For the text-containing cell, return its midpoint in [x, y] coordinate format. 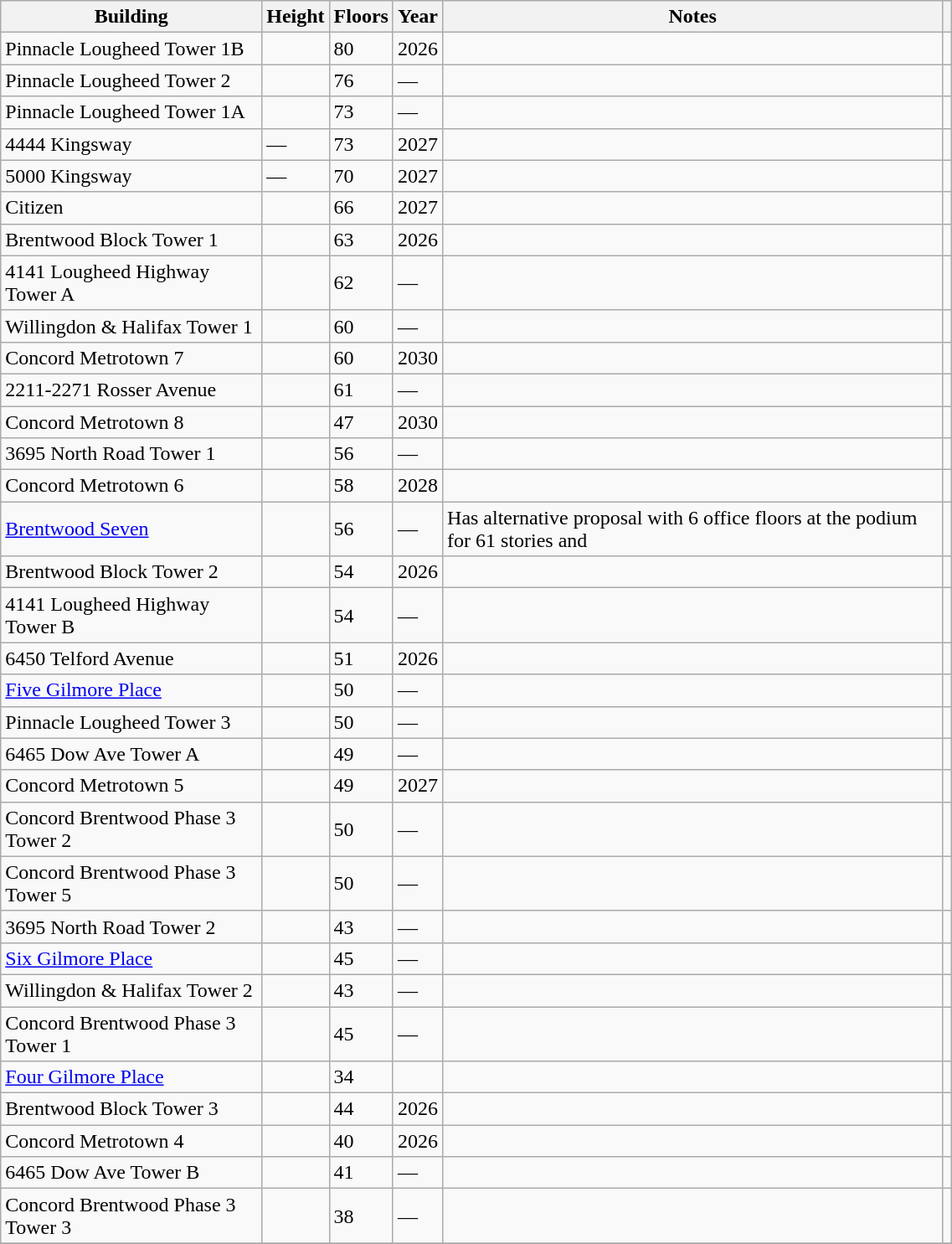
Willingdon & Halifax Tower 2 [131, 990]
3695 North Road Tower 2 [131, 927]
5000 Kingsway [131, 176]
34 [361, 1077]
58 [361, 486]
4444 Kingsway [131, 144]
Has alternative proposal with 6 office floors at the podium for 61 stories and [693, 529]
Brentwood Block Tower 3 [131, 1109]
Concord Brentwood Phase 3 Tower 1 [131, 1034]
41 [361, 1173]
6465 Dow Ave Tower A [131, 754]
Height [296, 17]
Concord Metrotown 7 [131, 358]
Building [131, 17]
61 [361, 390]
63 [361, 240]
2211-2271 Rosser Avenue [131, 390]
76 [361, 80]
Pinnacle Lougheed Tower 2 [131, 80]
70 [361, 176]
44 [361, 1109]
Citizen [131, 208]
3695 North Road Tower 1 [131, 454]
Concord Brentwood Phase 3 Tower 5 [131, 883]
Pinnacle Lougheed Tower 3 [131, 722]
6465 Dow Ave Tower B [131, 1173]
Brentwood Block Tower 2 [131, 572]
4141 Lougheed Highway Tower B [131, 615]
38 [361, 1216]
62 [361, 283]
47 [361, 421]
Year [417, 17]
Six Gilmore Place [131, 958]
Four Gilmore Place [131, 1077]
2028 [417, 486]
6450 Telford Avenue [131, 658]
Brentwood Block Tower 1 [131, 240]
Concord Brentwood Phase 3 Tower 2 [131, 829]
Willingdon & Halifax Tower 1 [131, 326]
Floors [361, 17]
51 [361, 658]
4141 Lougheed Highway Tower A [131, 283]
66 [361, 208]
Concord Metrotown 5 [131, 786]
Concord Metrotown 8 [131, 421]
Five Gilmore Place [131, 690]
80 [361, 49]
Pinnacle Lougheed Tower 1A [131, 112]
Notes [693, 17]
40 [361, 1141]
Concord Metrotown 4 [131, 1141]
Concord Brentwood Phase 3 Tower 3 [131, 1216]
Brentwood Seven [131, 529]
Pinnacle Lougheed Tower 1B [131, 49]
Concord Metrotown 6 [131, 486]
